Determine the (X, Y) coordinate at the center of the cell enclosing the given text.  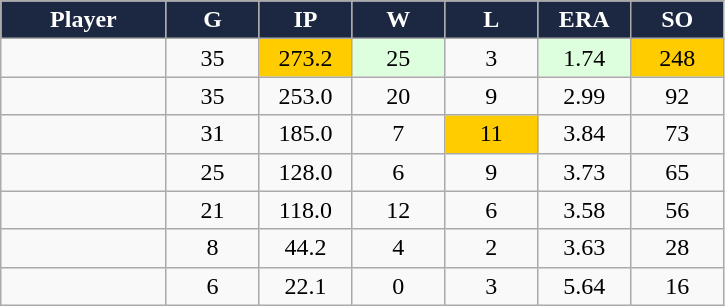
3.73 (584, 172)
2.99 (584, 96)
7 (398, 134)
1.74 (584, 58)
4 (398, 248)
3.63 (584, 248)
L (492, 20)
SO (678, 20)
20 (398, 96)
28 (678, 248)
5.64 (584, 286)
21 (212, 210)
128.0 (306, 172)
W (398, 20)
2 (492, 248)
73 (678, 134)
92 (678, 96)
8 (212, 248)
11 (492, 134)
ERA (584, 20)
185.0 (306, 134)
273.2 (306, 58)
IP (306, 20)
16 (678, 286)
Player (84, 20)
3.84 (584, 134)
22.1 (306, 286)
65 (678, 172)
44.2 (306, 248)
12 (398, 210)
G (212, 20)
248 (678, 58)
31 (212, 134)
3.58 (584, 210)
0 (398, 286)
118.0 (306, 210)
253.0 (306, 96)
56 (678, 210)
